Extract the [X, Y] coordinate from the center of the cell holding the provided text.  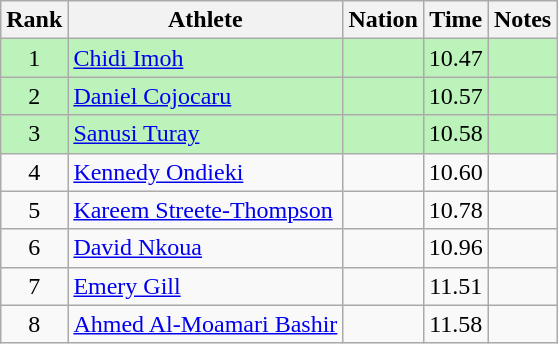
10.60 [456, 172]
Emery Gill [206, 286]
Kennedy Ondieki [206, 172]
Nation [383, 20]
David Nkoua [206, 248]
Notes [522, 20]
Sanusi Turay [206, 134]
1 [34, 58]
3 [34, 134]
8 [34, 324]
Athlete [206, 20]
6 [34, 248]
10.57 [456, 96]
5 [34, 210]
Time [456, 20]
11.58 [456, 324]
2 [34, 96]
4 [34, 172]
10.47 [456, 58]
7 [34, 286]
10.96 [456, 248]
Daniel Cojocaru [206, 96]
10.58 [456, 134]
11.51 [456, 286]
Chidi Imoh [206, 58]
Kareem Streete-Thompson [206, 210]
Rank [34, 20]
Ahmed Al-Moamari Bashir [206, 324]
10.78 [456, 210]
